Return the [X, Y] coordinate for the center point of the cell that contains the specified text.  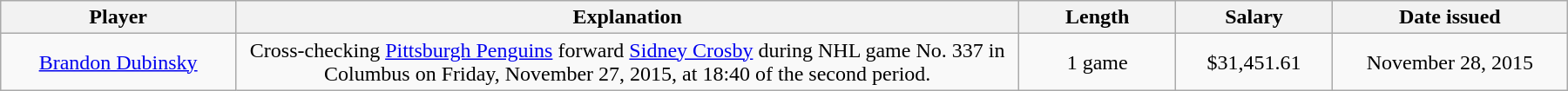
Length [1098, 17]
Date issued [1450, 17]
Player [118, 17]
November 28, 2015 [1450, 62]
1 game [1098, 62]
$31,451.61 [1254, 62]
Explanation [627, 17]
Salary [1254, 17]
Brandon Dubinsky [118, 62]
